Locate the cell with the specified text and output its (x, y) center coordinate. 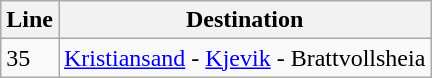
Line (30, 20)
Destination (244, 20)
Kristiansand - Kjevik - Brattvollsheia (244, 58)
35 (30, 58)
